Locate the cell with the specified text and output its (x, y) center coordinate. 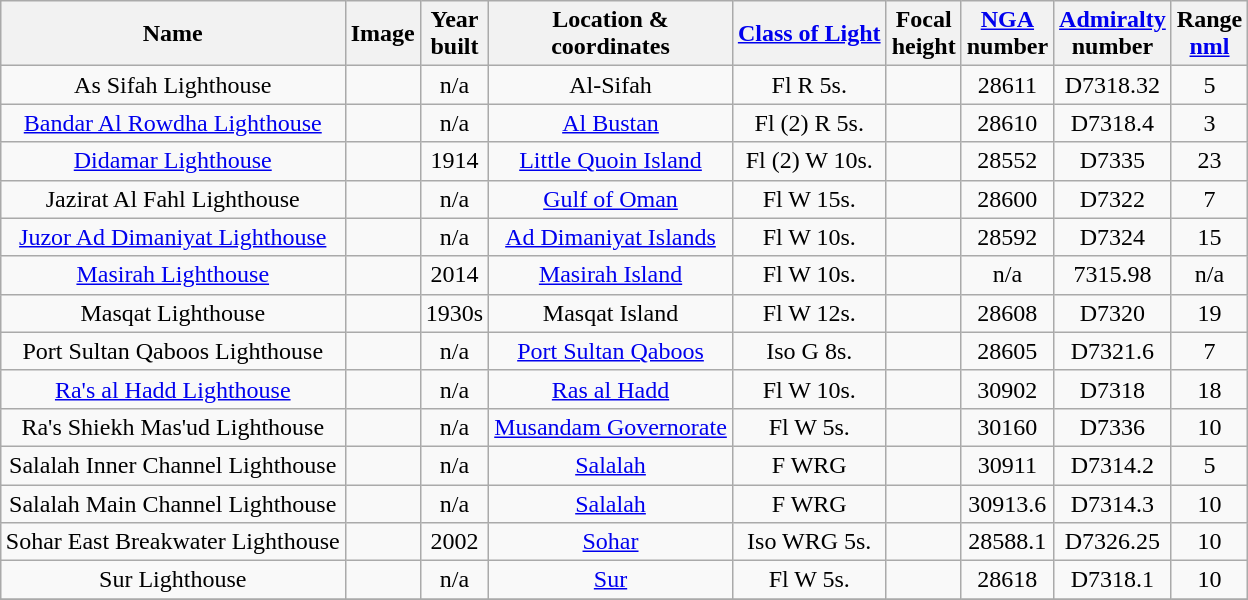
Didamar Lighthouse (172, 161)
Rangenml (1209, 34)
Iso G 8s. (809, 351)
Yearbuilt (454, 34)
Fl R 5s. (809, 85)
Sur (611, 580)
30160 (1007, 427)
Port Sultan Qaboos Lighthouse (172, 351)
28611 (1007, 85)
19 (1209, 313)
Juzor Ad Dimaniyat Lighthouse (172, 237)
Masirah Lighthouse (172, 275)
NGAnumber (1007, 34)
2002 (454, 542)
30913.6 (1007, 503)
Gulf of Oman (611, 199)
D7318.4 (1113, 123)
2014 (454, 275)
D7336 (1113, 427)
Focalheight (924, 34)
Ra's Shiekh Mas'ud Lighthouse (172, 427)
Bandar Al Rowdha Lighthouse (172, 123)
28588.1 (1007, 542)
Masqat Lighthouse (172, 313)
28592 (1007, 237)
Class of Light (809, 34)
Musandam Governorate (611, 427)
3 (1209, 123)
D7314.3 (1113, 503)
Masqat Island (611, 313)
Name (172, 34)
As Sifah Lighthouse (172, 85)
D7335 (1113, 161)
30902 (1007, 389)
D7314.2 (1113, 465)
23 (1209, 161)
28600 (1007, 199)
Little Quoin Island (611, 161)
28618 (1007, 580)
Location & coordinates (611, 34)
D7318.32 (1113, 85)
Sur Lighthouse (172, 580)
Jazirat Al Fahl Lighthouse (172, 199)
Al Bustan (611, 123)
28610 (1007, 123)
1930s (454, 313)
Masirah Island (611, 275)
30911 (1007, 465)
Image (382, 34)
15 (1209, 237)
Ras al Hadd (611, 389)
D7318 (1113, 389)
Fl W 15s. (809, 199)
28605 (1007, 351)
28552 (1007, 161)
D7321.6 (1113, 351)
D7324 (1113, 237)
D7320 (1113, 313)
D7322 (1113, 199)
Port Sultan Qaboos (611, 351)
Ra's al Hadd Lighthouse (172, 389)
D7318.1 (1113, 580)
1914 (454, 161)
Al-Sifah (611, 85)
D7326.25 (1113, 542)
Fl (2) R 5s. (809, 123)
Fl (2) W 10s. (809, 161)
Salalah Main Channel Lighthouse (172, 503)
Salalah Inner Channel Lighthouse (172, 465)
Ad Dimaniyat Islands (611, 237)
28608 (1007, 313)
18 (1209, 389)
Iso WRG 5s. (809, 542)
7315.98 (1113, 275)
Sohar (611, 542)
Admiraltynumber (1113, 34)
Fl W 12s. (809, 313)
Sohar East Breakwater Lighthouse (172, 542)
